From the cell containing the given text, extract its center point as (x, y) coordinate. 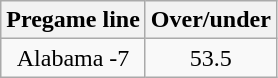
Over/under (210, 20)
53.5 (210, 58)
Alabama -7 (74, 58)
Pregame line (74, 20)
